Output the (X, Y) coordinate of the center of the cell containing the given text.  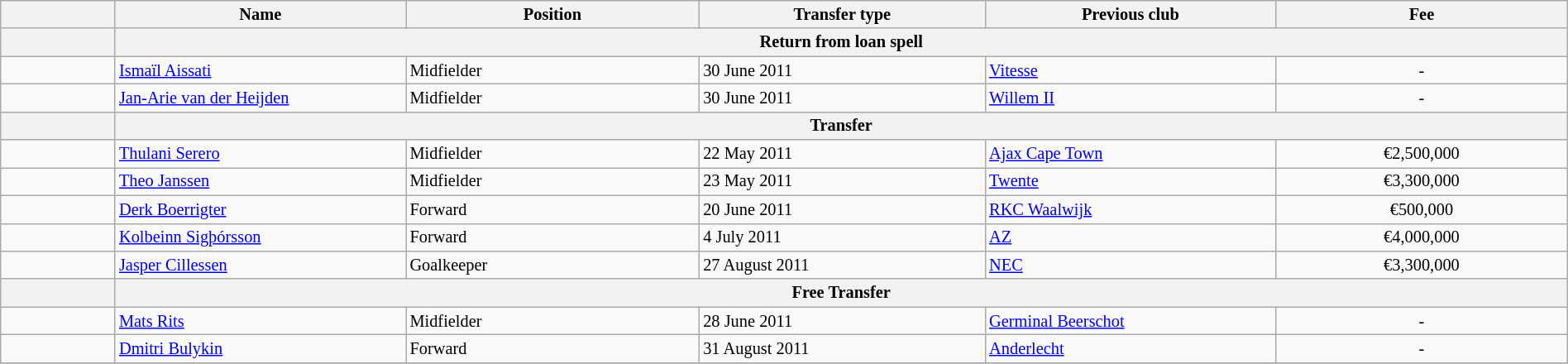
Name (260, 14)
Fee (1422, 14)
€500,000 (1422, 209)
Mats Rits (260, 321)
Return from loan spell (841, 42)
Vitesse (1130, 70)
4 July 2011 (842, 237)
22 May 2011 (842, 154)
Twente (1130, 181)
Jasper Cillessen (260, 265)
Transfer type (842, 14)
Derk Boerrigter (260, 209)
NEC (1130, 265)
27 August 2011 (842, 265)
€4,000,000 (1422, 237)
Transfer (841, 126)
Goalkeeper (552, 265)
AZ (1130, 237)
Germinal Beerschot (1130, 321)
Willem II (1130, 98)
Anderlecht (1130, 348)
Ajax Cape Town (1130, 154)
Jan-Arie van der Heijden (260, 98)
31 August 2011 (842, 348)
Thulani Serero (260, 154)
20 June 2011 (842, 209)
23 May 2011 (842, 181)
Position (552, 14)
Previous club (1130, 14)
Dmitri Bulykin (260, 348)
Free Transfer (841, 293)
€2,500,000 (1422, 154)
RKC Waalwijk (1130, 209)
Kolbeinn Sigþórsson (260, 237)
Ismaïl Aissati (260, 70)
Theo Janssen (260, 181)
28 June 2011 (842, 321)
